For the text-containing cell, return its midpoint in (x, y) coordinate format. 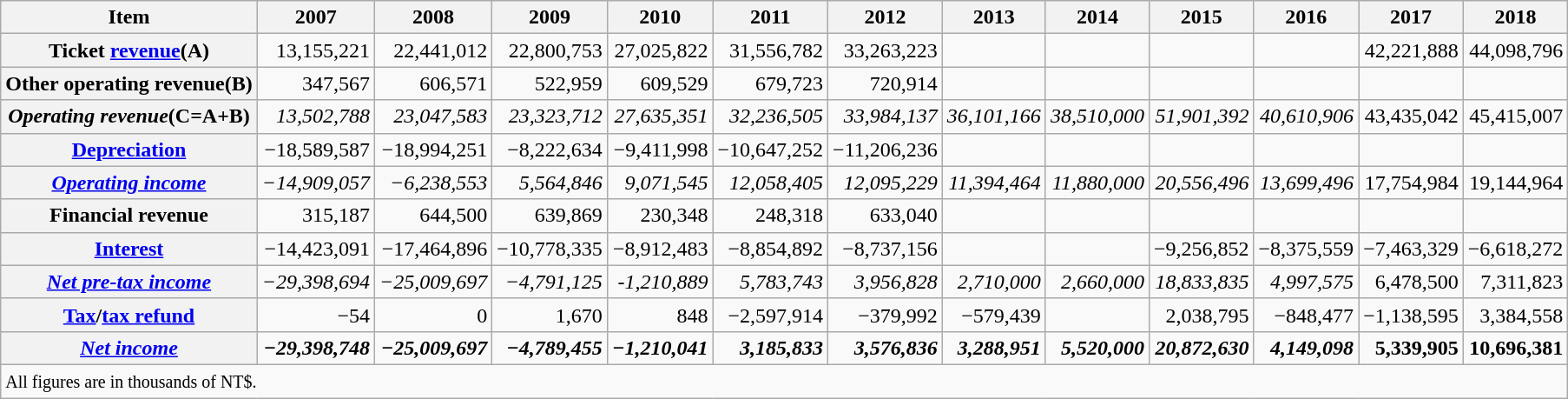
12,058,405 (771, 183)
22,800,753 (550, 50)
5,520,000 (1097, 348)
12,095,229 (886, 183)
−8,737,156 (886, 249)
720,914 (886, 83)
40,610,906 (1306, 116)
3,576,836 (886, 348)
315,187 (316, 216)
Net income (128, 348)
23,323,712 (550, 116)
5,783,743 (771, 282)
36,101,166 (993, 116)
−8,222,634 (550, 150)
9,071,545 (660, 183)
5,339,905 (1412, 348)
−29,398,694 (316, 282)
639,869 (550, 216)
−29,398,748 (316, 348)
23,047,583 (432, 116)
2014 (1097, 17)
2012 (886, 17)
Tax/tax refund (128, 315)
644,500 (432, 216)
32,236,505 (771, 116)
Ticket revenue(A) (128, 50)
38,510,000 (1097, 116)
−7,463,329 (1412, 249)
11,880,000 (1097, 183)
42,221,888 (1412, 50)
6,478,500 (1412, 282)
Item (128, 17)
2011 (771, 17)
3,185,833 (771, 348)
2018 (1516, 17)
522,959 (550, 83)
Interest (128, 249)
−379,992 (886, 315)
2008 (432, 17)
−54 (316, 315)
18,833,835 (1202, 282)
−14,423,091 (316, 249)
3,384,558 (1516, 315)
2013 (993, 17)
−17,464,896 (432, 249)
51,901,392 (1202, 116)
609,529 (660, 83)
10,696,381 (1516, 348)
17,754,984 (1412, 183)
−18,994,251 (432, 150)
2,660,000 (1097, 282)
2016 (1306, 17)
−4,789,455 (550, 348)
20,556,496 (1202, 183)
4,149,098 (1306, 348)
347,567 (316, 83)
20,872,630 (1202, 348)
−10,778,335 (550, 249)
7,311,823 (1516, 282)
2017 (1412, 17)
−4,791,125 (550, 282)
2009 (550, 17)
633,040 (886, 216)
All figures are in thousands of NT$. (785, 381)
19,144,964 (1516, 183)
2,038,795 (1202, 315)
11,394,464 (993, 183)
Other operating revenue(B) (128, 83)
Financial revenue (128, 216)
−1,210,041 (660, 348)
27,635,351 (660, 116)
3,288,951 (993, 348)
1,670 (550, 315)
−1,138,595 (1412, 315)
−2,597,914 (771, 315)
44,098,796 (1516, 50)
606,571 (432, 83)
−6,618,272 (1516, 249)
0 (432, 315)
−9,411,998 (660, 150)
-1,210,889 (660, 282)
−10,647,252 (771, 150)
2015 (1202, 17)
230,348 (660, 216)
13,699,496 (1306, 183)
2,710,000 (993, 282)
−9,256,852 (1202, 249)
−579,439 (993, 315)
27,025,822 (660, 50)
33,984,137 (886, 116)
Operating revenue(C=A+B) (128, 116)
45,415,007 (1516, 116)
13,155,221 (316, 50)
2010 (660, 17)
−6,238,553 (432, 183)
−11,206,236 (886, 150)
−8,375,559 (1306, 249)
33,263,223 (886, 50)
848 (660, 315)
13,502,788 (316, 116)
Net pre-tax income (128, 282)
5,564,846 (550, 183)
−18,589,587 (316, 150)
Depreciation (128, 150)
248,318 (771, 216)
Operating income (128, 183)
−14,909,057 (316, 183)
4,997,575 (1306, 282)
31,556,782 (771, 50)
−8,854,892 (771, 249)
−8,912,483 (660, 249)
679,723 (771, 83)
22,441,012 (432, 50)
3,956,828 (886, 282)
2007 (316, 17)
−848,477 (1306, 315)
43,435,042 (1412, 116)
